Identify which cell holds the provided text, then report its (x, y) central coordinate. 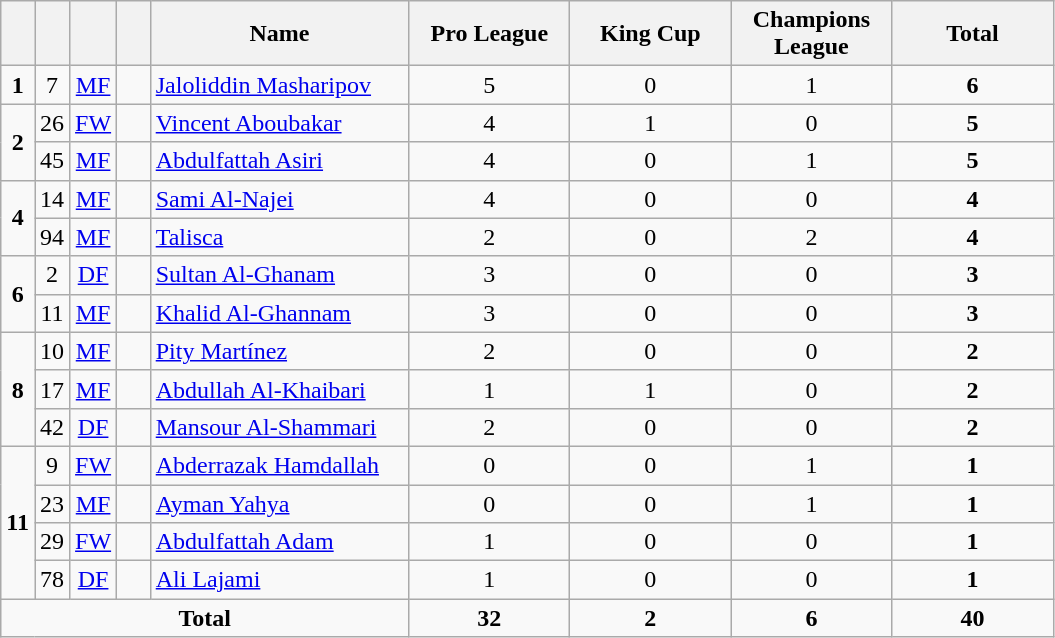
Vincent Aboubakar (280, 123)
9 (52, 465)
Champions League (812, 34)
Abdullah Al-Khaibari (280, 389)
Name (280, 34)
42 (52, 427)
10 (52, 351)
17 (52, 389)
14 (52, 199)
Abdulfattah Adam (280, 542)
Pity Martínez (280, 351)
8 (18, 389)
7 (52, 85)
Jaloliddin Masharipov (280, 85)
Ali Lajami (280, 580)
King Cup (650, 34)
Ayman Yahya (280, 503)
94 (52, 237)
26 (52, 123)
Pro League (490, 34)
29 (52, 542)
32 (490, 618)
23 (52, 503)
45 (52, 161)
Abdulfattah Asiri (280, 161)
Khalid Al-Ghannam (280, 313)
Sami Al-Najei (280, 199)
40 (972, 618)
Sultan Al-Ghanam (280, 275)
Mansour Al-Shammari (280, 427)
78 (52, 580)
Talisca (280, 237)
Abderrazak Hamdallah (280, 465)
